Output the (X, Y) coordinate of the center of the cell containing the given text.  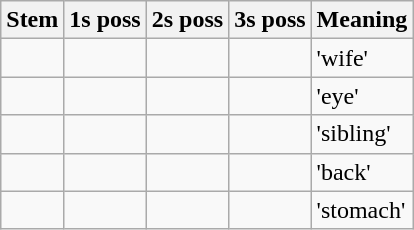
Stem (32, 20)
'stomach' (362, 210)
3s poss (270, 20)
Meaning (362, 20)
1s poss (105, 20)
'sibling' (362, 134)
'back' (362, 172)
'wife' (362, 58)
'eye' (362, 96)
2s poss (187, 20)
